Search for the cell housing the specified text and yield its (X, Y) center coordinate. 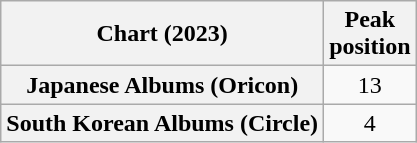
13 (370, 85)
Peakposition (370, 34)
4 (370, 123)
South Korean Albums (Circle) (162, 123)
Chart (2023) (162, 34)
Japanese Albums (Oricon) (162, 85)
